Identify which cell holds the provided text, then report its [X, Y] central coordinate. 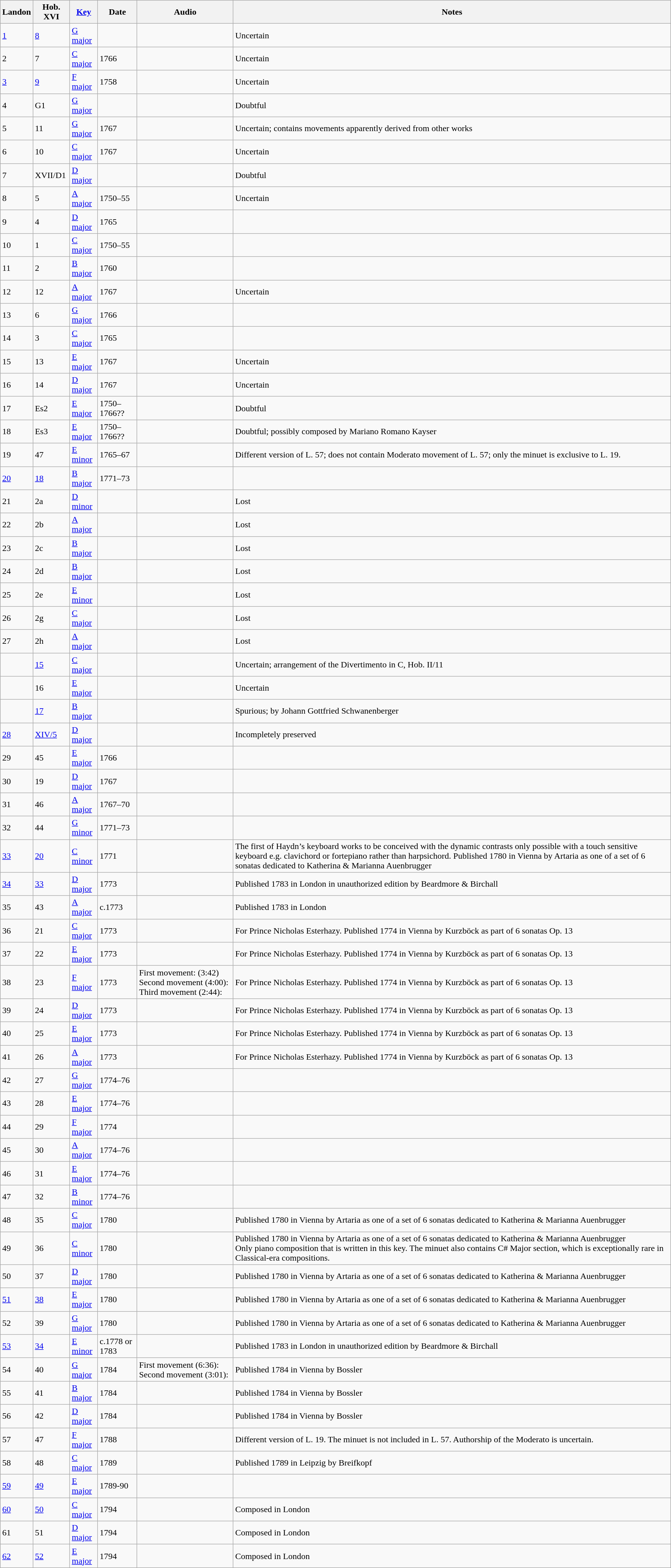
Es3 [52, 431]
1771 [117, 856]
1788 [117, 1439]
1758 [117, 82]
Published 1789 in Leipzig by Breifkopf [452, 1463]
57 [16, 1439]
54 [16, 1369]
Hob. XVI [52, 12]
Doubtful; possibly composed by Mariano Romano Kayser [452, 431]
60 [16, 1510]
Date [117, 12]
1767–70 [117, 805]
c.1773 [117, 907]
1760 [117, 268]
55 [16, 1393]
G minor [84, 828]
c.1778 or 1783 [117, 1346]
XVII/D1 [52, 175]
XIV/5 [52, 734]
Notes [452, 12]
G1 [52, 105]
1765–67 [117, 455]
62 [16, 1556]
B minor [84, 1197]
2c [52, 548]
58 [16, 1463]
2d [52, 571]
61 [16, 1533]
Uncertain; arrangement of the Divertimento in C, Hob. II/11 [452, 664]
2a [52, 502]
1789 [117, 1463]
D minor [84, 502]
56 [16, 1416]
Audio [185, 12]
59 [16, 1486]
Key [84, 12]
1789-90 [117, 1486]
2g [52, 618]
1774 [117, 1127]
2h [52, 641]
First movement (6:36): Second movement (3:01): [185, 1369]
53 [16, 1346]
Published 1783 in London [452, 907]
Es2 [52, 408]
Landon [16, 12]
2b [52, 524]
Uncertain; contains movements apparently derived from other works [452, 128]
Incompletely preserved [452, 734]
Different version of L. 57; does not contain Moderato movement of L. 57; only the minuet is exclusive to L. 19. [452, 455]
2e [52, 595]
First movement: (3:42) Second movement (4:00): Third movement (2:44): [185, 982]
Spurious; by Johann Gottfried Schwanenberger [452, 711]
Different version of L. 19. The minuet is not included in L. 57. Authorship of the Moderato is uncertain. [452, 1439]
